Detect which cell encompasses the target text, then output its (X, Y) center coordinate. 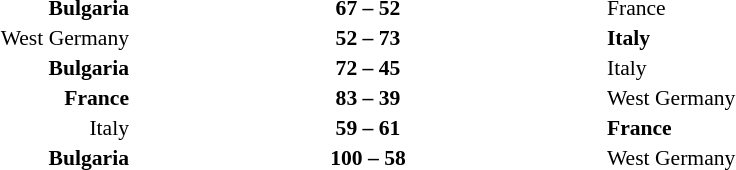
59 – 61 (368, 128)
83 – 39 (368, 98)
72 – 45 (368, 68)
52 – 73 (368, 38)
